For the text-containing cell, return its midpoint in [x, y] coordinate format. 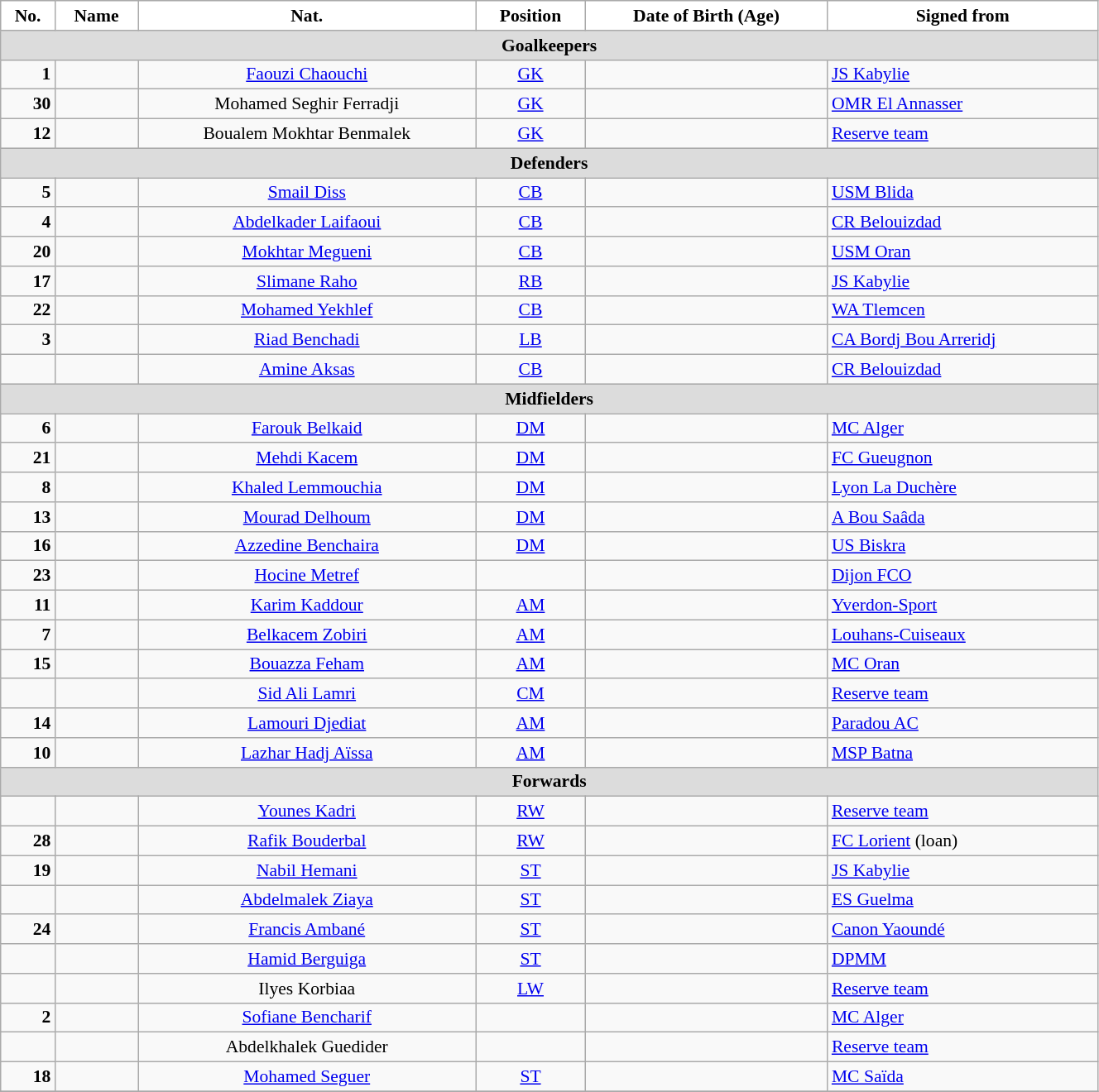
2 [28, 1018]
Mokhtar Megueni [307, 251]
3 [28, 340]
Signed from [963, 16]
21 [28, 458]
Rafik Bouderbal [307, 841]
Mohamed Seghir Ferradji [307, 104]
Azzedine Benchaira [307, 546]
15 [28, 664]
ES Guelma [963, 900]
Mohamed Yekhlef [307, 310]
8 [28, 487]
Slimane Raho [307, 281]
Paradou AC [963, 723]
Khaled Lemmouchia [307, 487]
MC Saïda [963, 1077]
Mourad Delhoum [307, 517]
14 [28, 723]
Lyon La Duchère [963, 487]
Smail Diss [307, 193]
Nabil Hemani [307, 870]
Mehdi Kacem [307, 458]
7 [28, 635]
28 [28, 841]
MC Oran [963, 664]
No. [28, 16]
Younes Kadri [307, 812]
Riad Benchadi [307, 340]
13 [28, 517]
Canon Yaoundé [963, 930]
Belkacem Zobiri [307, 635]
FC Lorient (loan) [963, 841]
LB [530, 340]
19 [28, 870]
Louhans-Cuiseaux [963, 635]
17 [28, 281]
Forwards [549, 782]
Sofiane Bencharif [307, 1018]
Dijon FCO [963, 576]
4 [28, 223]
Faouzi Chaouchi [307, 74]
Defenders [549, 163]
22 [28, 310]
DPMM [963, 959]
Midfielders [549, 399]
Farouk Belkaid [307, 429]
16 [28, 546]
OMR El Annasser [963, 104]
Lazhar Hadj Aïssa [307, 753]
FC Gueugnon [963, 458]
Abdelkader Laifaoui [307, 223]
RB [530, 281]
Nat. [307, 16]
USM Blida [963, 193]
Date of Birth (Age) [707, 16]
LW [530, 989]
24 [28, 930]
A Bou Saâda [963, 517]
Lamouri Djediat [307, 723]
18 [28, 1077]
Position [530, 16]
Amine Aksas [307, 370]
Bouazza Feham [307, 664]
6 [28, 429]
11 [28, 606]
20 [28, 251]
Ilyes Korbiaa [307, 989]
1 [28, 74]
Hamid Berguiga [307, 959]
Mohamed Seguer [307, 1077]
23 [28, 576]
WA Tlemcen [963, 310]
Goalkeepers [549, 45]
Abdelkhalek Guedider [307, 1047]
US Biskra [963, 546]
Sid Ali Lamri [307, 694]
Abdelmalek Ziaya [307, 900]
USM Oran [963, 251]
12 [28, 134]
5 [28, 193]
30 [28, 104]
CA Bordj Bou Arreridj [963, 340]
Hocine Metref [307, 576]
Name [96, 16]
Yverdon-Sport [963, 606]
Boualem Mokhtar Benmalek [307, 134]
CM [530, 694]
Karim Kaddour [307, 606]
Francis Ambané [307, 930]
10 [28, 753]
MSP Batna [963, 753]
